Scan for the cell matching the given text and deliver its (x, y) coordinate at center. 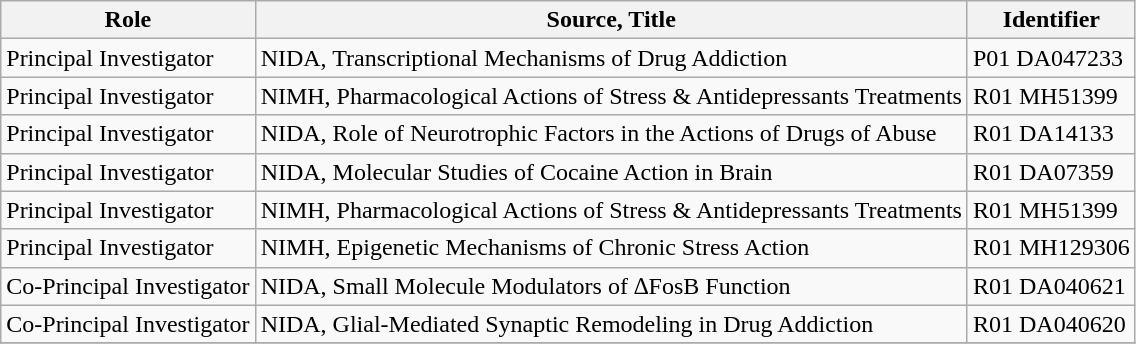
R01 MH129306 (1051, 248)
R01 DA07359 (1051, 172)
R01 DA14133 (1051, 134)
Source, Title (611, 20)
R01 DA040621 (1051, 286)
NIDA, Transcriptional Mechanisms of Drug Addiction (611, 58)
Role (128, 20)
P01 DA047233 (1051, 58)
NIDA, Small Molecule Modulators of ∆FosB Function (611, 286)
NIDA, Role of Neurotrophic Factors in the Actions of Drugs of Abuse (611, 134)
R01 DA040620 (1051, 324)
Identifier (1051, 20)
NIMH, Epigenetic Mechanisms of Chronic Stress Action (611, 248)
NIDA, Molecular Studies of Cocaine Action in Brain (611, 172)
NIDA, Glial-Mediated Synaptic Remodeling in Drug Addiction (611, 324)
